Output the (X, Y) coordinate of the center of the cell containing the given text.  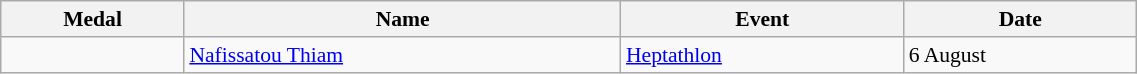
Event (762, 19)
Date (1020, 19)
Heptathlon (762, 55)
6 August (1020, 55)
Medal (93, 19)
Nafissatou Thiam (402, 55)
Name (402, 19)
